Locate the cell with the specified text and output its (X, Y) center coordinate. 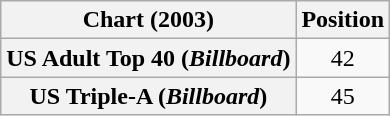
US Triple-A (Billboard) (148, 96)
Position (343, 20)
42 (343, 58)
US Adult Top 40 (Billboard) (148, 58)
45 (343, 96)
Chart (2003) (148, 20)
